Identify which cell holds the provided text, then report its (X, Y) central coordinate. 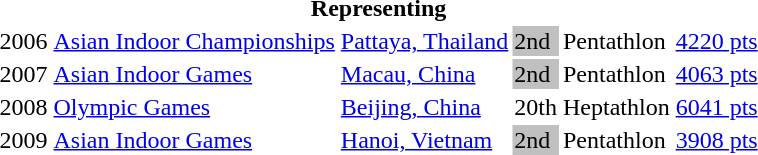
Heptathlon (617, 107)
20th (536, 107)
Olympic Games (194, 107)
Beijing, China (424, 107)
Asian Indoor Championships (194, 41)
Hanoi, Vietnam (424, 140)
Macau, China (424, 74)
Pattaya, Thailand (424, 41)
